Pinpoint the cell where the given text exists, returning its (x, y) midpoint coordinate. 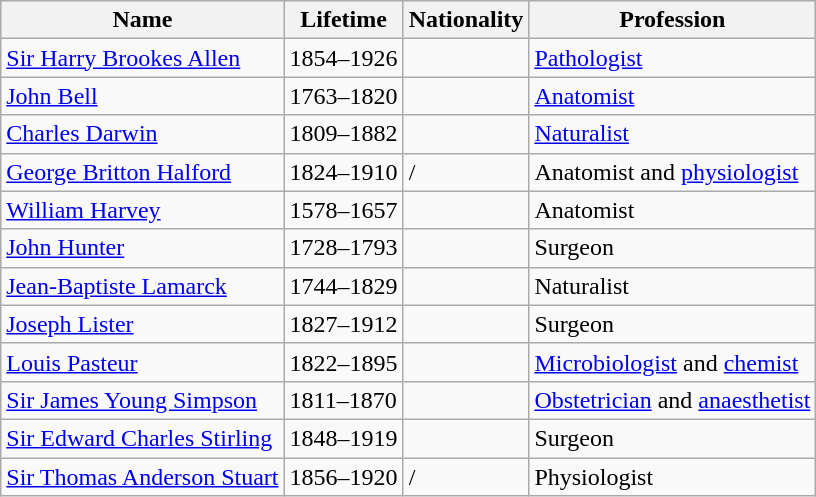
Profession (672, 20)
1854–1926 (344, 58)
Sir Thomas Anderson Stuart (142, 477)
1827–1912 (344, 324)
1848–1919 (344, 438)
Microbiologist and chemist (672, 362)
1824–1910 (344, 172)
Sir Harry Brookes Allen (142, 58)
1763–1820 (344, 96)
1728–1793 (344, 248)
Jean-Baptiste Lamarck (142, 286)
George Britton Halford (142, 172)
1811–1870 (344, 400)
1856–1920 (344, 477)
Physiologist (672, 477)
Name (142, 20)
Anatomist and physiologist (672, 172)
Louis Pasteur (142, 362)
Sir Edward Charles Stirling (142, 438)
John Bell (142, 96)
1822–1895 (344, 362)
Obstetrician and anaesthetist (672, 400)
Nationality (466, 20)
Lifetime (344, 20)
Pathologist (672, 58)
John Hunter (142, 248)
Joseph Lister (142, 324)
1744–1829 (344, 286)
Charles Darwin (142, 134)
1809–1882 (344, 134)
1578–1657 (344, 210)
William Harvey (142, 210)
Sir James Young Simpson (142, 400)
